Capture the cell that displays the provided text and extract its [X, Y] central coordinate. 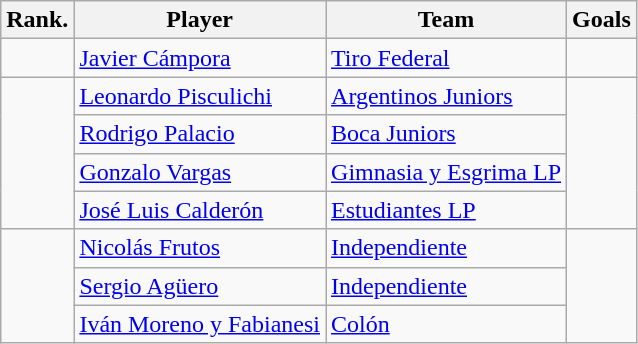
Tiro Federal [446, 58]
Estudiantes LP [446, 210]
Team [446, 20]
Boca Juniors [446, 134]
Player [200, 20]
Gonzalo Vargas [200, 172]
Colón [446, 324]
Sergio Agüero [200, 286]
Rodrigo Palacio [200, 134]
Argentinos Juniors [446, 96]
Gimnasia y Esgrima LP [446, 172]
Iván Moreno y Fabianesi [200, 324]
Goals [602, 20]
Rank. [38, 20]
Javier Cámpora [200, 58]
Leonardo Pisculichi [200, 96]
Nicolás Frutos [200, 248]
José Luis Calderón [200, 210]
